Locate the cell with the specified text and output its (x, y) center coordinate. 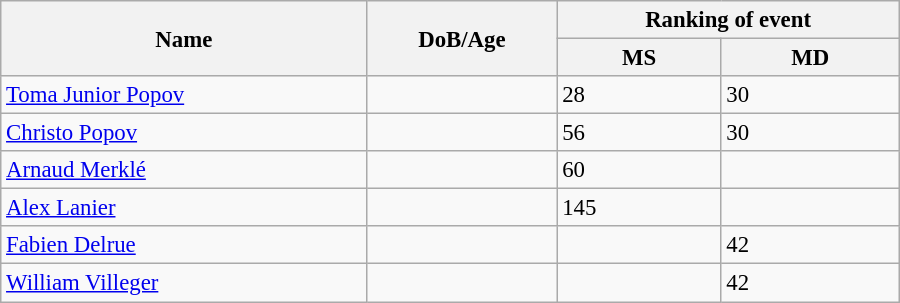
Fabien Delrue (184, 245)
MS (639, 58)
DoB/Age (462, 38)
Arnaud Merklé (184, 170)
Ranking of event (728, 20)
28 (639, 95)
Christo Popov (184, 133)
William Villeger (184, 283)
Toma Junior Popov (184, 95)
56 (639, 133)
145 (639, 208)
Name (184, 38)
MD (810, 58)
Alex Lanier (184, 208)
60 (639, 170)
